Scan for the cell matching the given text and deliver its (X, Y) coordinate at center. 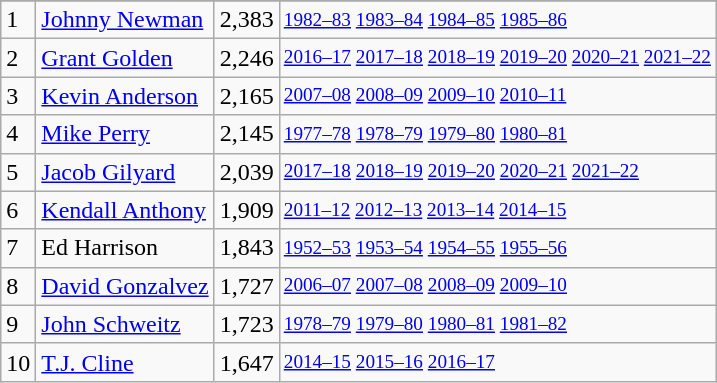
Johnny Newman (125, 20)
Kevin Anderson (125, 96)
2006–07 2007–08 2008–09 2009–10 (497, 286)
2 (18, 58)
1952–53 1953–54 1954–55 1955–56 (497, 248)
David Gonzalvez (125, 286)
2007–08 2008–09 2009–10 2010–11 (497, 96)
2017–18 2018–19 2019–20 2020–21 2021–22 (497, 172)
1,727 (246, 286)
2,039 (246, 172)
7 (18, 248)
Grant Golden (125, 58)
2014–15 2015–16 2016–17 (497, 362)
4 (18, 134)
2,246 (246, 58)
1,723 (246, 324)
6 (18, 210)
2,383 (246, 20)
Kendall Anthony (125, 210)
1982–83 1983–84 1984–85 1985–86 (497, 20)
2016–17 2017–18 2018–19 2019–20 2020–21 2021–22 (497, 58)
9 (18, 324)
1,647 (246, 362)
1977–78 1978–79 1979–80 1980–81 (497, 134)
2,145 (246, 134)
2011–12 2012–13 2013–14 2014–15 (497, 210)
Ed Harrison (125, 248)
Jacob Gilyard (125, 172)
2,165 (246, 96)
T.J. Cline (125, 362)
John Schweitz (125, 324)
1978–79 1979–80 1980–81 1981–82 (497, 324)
1,909 (246, 210)
1,843 (246, 248)
Mike Perry (125, 134)
3 (18, 96)
10 (18, 362)
1 (18, 20)
5 (18, 172)
8 (18, 286)
